From the cell containing the given text, extract its center point as (x, y) coordinate. 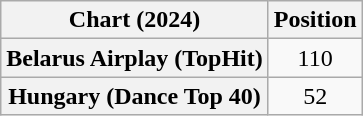
110 (315, 58)
Chart (2024) (135, 20)
Belarus Airplay (TopHit) (135, 58)
Hungary (Dance Top 40) (135, 96)
Position (315, 20)
52 (315, 96)
